Return (x, y) of the center of cell containing provided text 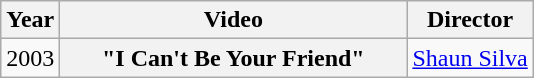
Year (30, 20)
2003 (30, 58)
Shaun Silva (470, 58)
Video (234, 20)
"I Can't Be Your Friend" (234, 58)
Director (470, 20)
